Scan for the cell matching the given text and deliver its (x, y) coordinate at center. 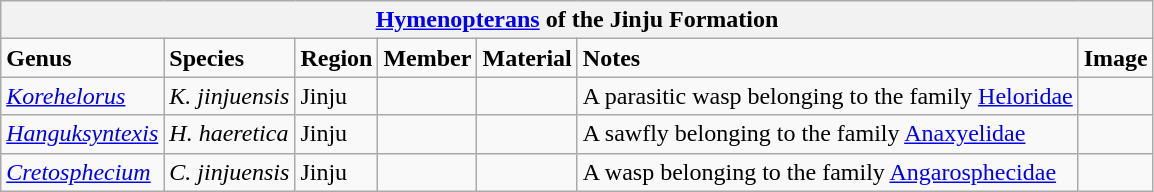
K. jinjuensis (230, 96)
Member (428, 58)
Genus (82, 58)
Cretosphecium (82, 172)
Material (527, 58)
C. jinjuensis (230, 172)
Hymenopterans of the Jinju Formation (578, 20)
Hanguksyntexis (82, 134)
Notes (828, 58)
Korehelorus (82, 96)
A parasitic wasp belonging to the family Heloridae (828, 96)
Species (230, 58)
A wasp belonging to the family Angarosphecidae (828, 172)
Region (336, 58)
Image (1116, 58)
H. haeretica (230, 134)
A sawfly belonging to the family Anaxyelidae (828, 134)
